Search for the cell housing the specified text and yield its (x, y) center coordinate. 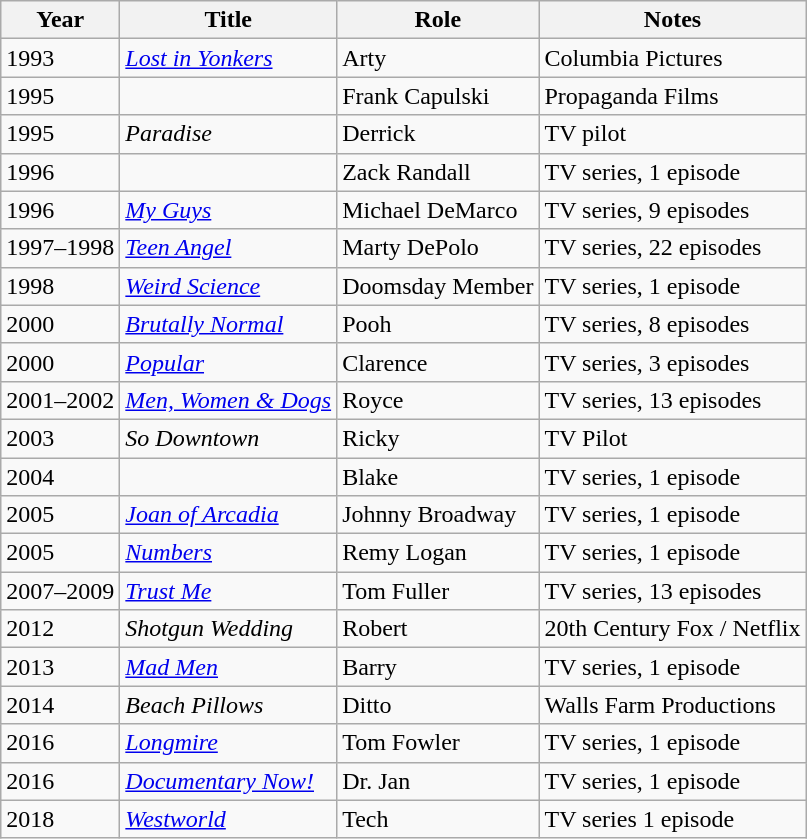
Teen Angel (228, 248)
Shotgun Wedding (228, 629)
Pooh (438, 324)
Barry (438, 667)
TV series, 22 episodes (672, 248)
Title (228, 20)
20th Century Fox / Netflix (672, 629)
Year (60, 20)
Paradise (228, 134)
Longmire (228, 743)
Tom Fowler (438, 743)
Propaganda Films (672, 96)
Johnny Broadway (438, 515)
Mad Men (228, 667)
Ricky (438, 438)
Columbia Pictures (672, 58)
My Guys (228, 210)
Arty (438, 58)
Trust Me (228, 591)
1993 (60, 58)
Brutally Normal (228, 324)
2014 (60, 705)
Numbers (228, 553)
Walls Farm Productions (672, 705)
Marty DePolo (438, 248)
So Downtown (228, 438)
Remy Logan (438, 553)
Tech (438, 819)
Popular (228, 362)
TV Pilot (672, 438)
Derrick (438, 134)
Zack Randall (438, 172)
Dr. Jan (438, 781)
Clarence (438, 362)
TV pilot (672, 134)
2007–2009 (60, 591)
Beach Pillows (228, 705)
Weird Science (228, 286)
2018 (60, 819)
Frank Capulski (438, 96)
2001–2002 (60, 400)
Joan of Arcadia (228, 515)
Ditto (438, 705)
TV series 1 episode (672, 819)
Tom Fuller (438, 591)
2013 (60, 667)
Men, Women & Dogs (228, 400)
Documentary Now! (228, 781)
Doomsday Member (438, 286)
2004 (60, 477)
TV series, 3 episodes (672, 362)
TV series, 9 episodes (672, 210)
1998 (60, 286)
Lost in Yonkers (228, 58)
Royce (438, 400)
Role (438, 20)
Michael DeMarco (438, 210)
Notes (672, 20)
Robert (438, 629)
Westworld (228, 819)
2003 (60, 438)
2012 (60, 629)
Blake (438, 477)
TV series, 8 episodes (672, 324)
1997–1998 (60, 248)
